Output the [x, y] coordinate of the center of the cell containing the given text.  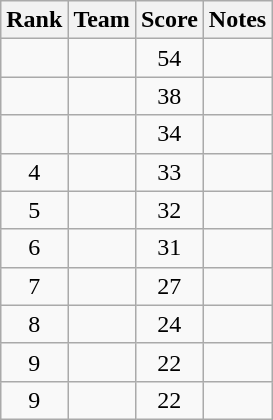
32 [169, 210]
5 [34, 210]
7 [34, 286]
Score [169, 20]
24 [169, 324]
31 [169, 248]
27 [169, 286]
38 [169, 96]
33 [169, 172]
Rank [34, 20]
Team [102, 20]
54 [169, 58]
34 [169, 134]
Notes [237, 20]
4 [34, 172]
6 [34, 248]
8 [34, 324]
